Determine the (x, y) coordinate at the center of the cell enclosing the given text.  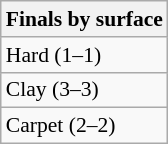
Clay (3–3) (84, 90)
Hard (1–1) (84, 55)
Carpet (2–2) (84, 126)
Finals by surface (84, 19)
